Determine the (x, y) coordinate at the center of the cell enclosing the given text.  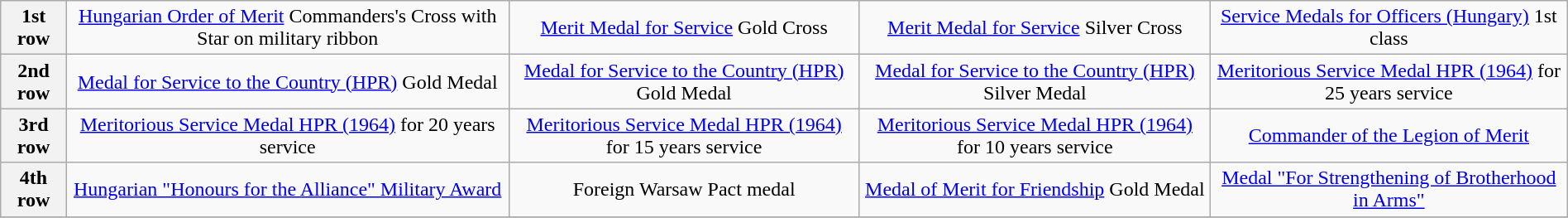
Merit Medal for Service Gold Cross (684, 28)
Meritorious Service Medal HPR (1964) for 10 years service (1035, 136)
Medal "For Strengthening of Brotherhood in Arms" (1389, 189)
Medal of Merit for Friendship Gold Medal (1035, 189)
2nd row (34, 81)
Foreign Warsaw Pact medal (684, 189)
Service Medals for Officers (Hungary) 1st class (1389, 28)
1st row (34, 28)
Meritorious Service Medal HPR (1964) for 15 years service (684, 136)
Merit Medal for Service Silver Cross (1035, 28)
Medal for Service to the Country (HPR) Silver Medal (1035, 81)
Commander of the Legion of Merit (1389, 136)
Hungarian "Honours for the Alliance" Military Award (288, 189)
Meritorious Service Medal HPR (1964) for 20 years service (288, 136)
3rd row (34, 136)
4th row (34, 189)
Meritorious Service Medal HPR (1964) for 25 years service (1389, 81)
Hungarian Order of Merit Commanders's Cross with Star on military ribbon (288, 28)
